Extract the (X, Y) coordinate from the center of the cell holding the provided text.  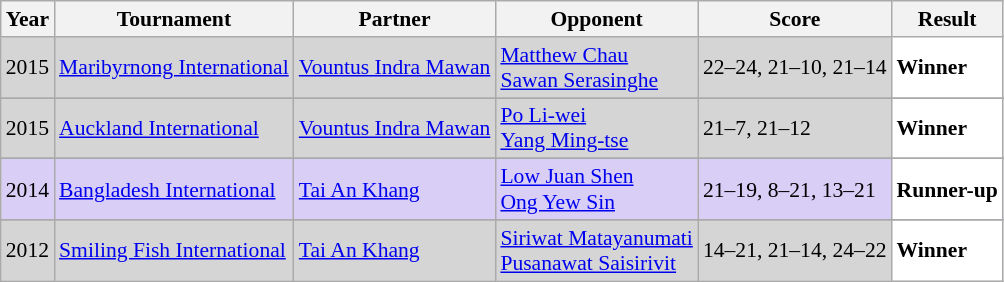
Po Li-wei Yang Ming-tse (596, 128)
Result (948, 19)
Runner-up (948, 190)
Score (795, 19)
Tournament (174, 19)
Year (28, 19)
Auckland International (174, 128)
Siriwat Matayanumati Pusanawat Saisirivit (596, 250)
Opponent (596, 19)
21–7, 21–12 (795, 128)
Bangladesh International (174, 190)
14–21, 21–14, 24–22 (795, 250)
Low Juan Shen Ong Yew Sin (596, 190)
Partner (395, 19)
Maribyrnong International (174, 68)
2014 (28, 190)
22–24, 21–10, 21–14 (795, 68)
2012 (28, 250)
Matthew Chau Sawan Serasinghe (596, 68)
Smiling Fish International (174, 250)
21–19, 8–21, 13–21 (795, 190)
